Pinpoint the cell where the given text exists, returning its [X, Y] midpoint coordinate. 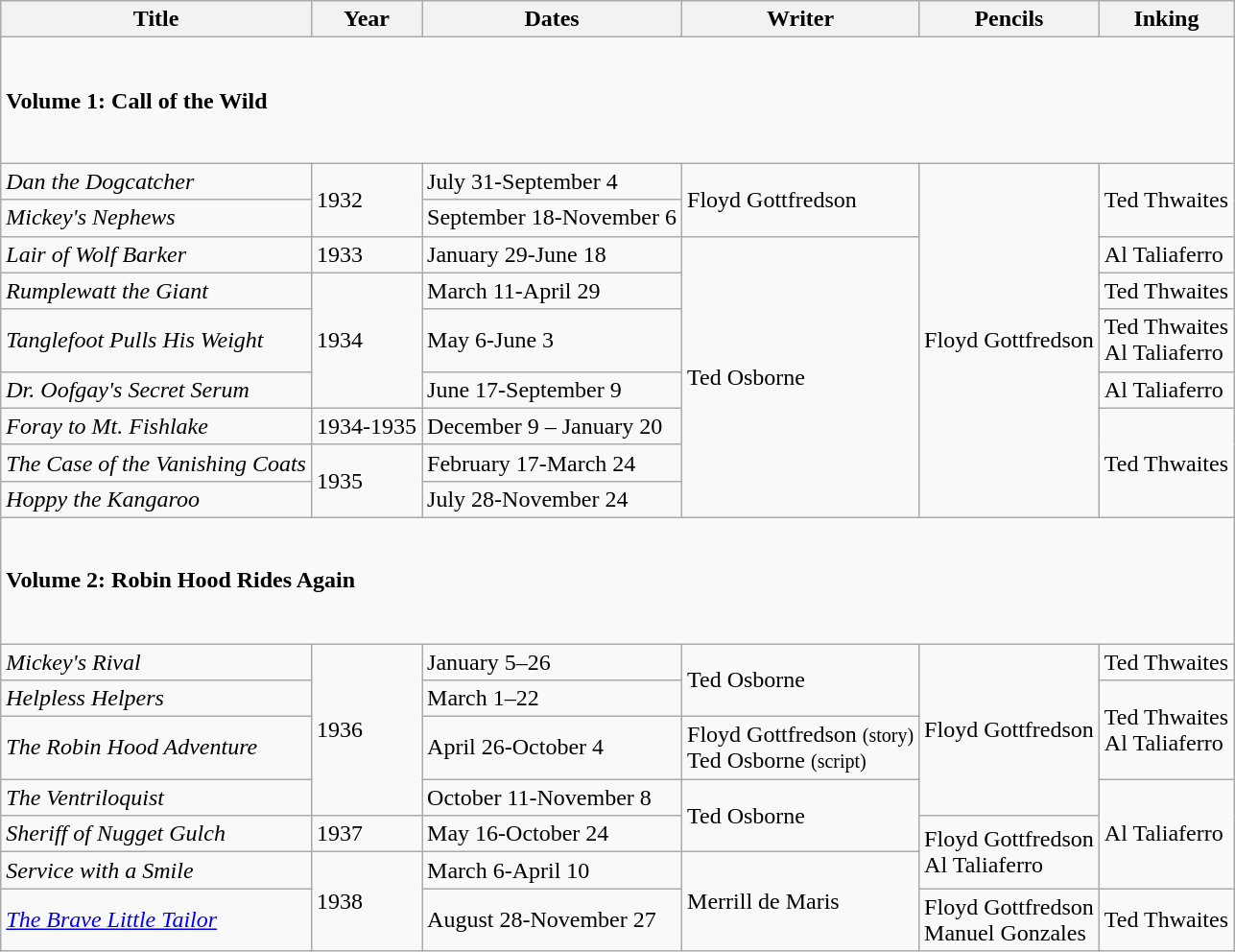
Foray to Mt. Fishlake [156, 426]
1932 [367, 200]
1935 [367, 481]
The Ventriloquist [156, 797]
1936 [367, 729]
1934-1935 [367, 426]
Merrill de Maris [800, 902]
August 28-November 27 [553, 919]
Writer [800, 19]
October 11-November 8 [553, 797]
Floyd GottfredsonManuel Gonzales [1009, 919]
February 17-March 24 [553, 463]
July 31-September 4 [553, 181]
Dates [553, 19]
1938 [367, 902]
Hoppy the Kangaroo [156, 499]
April 26-October 4 [553, 749]
The Robin Hood Adventure [156, 749]
Title [156, 19]
March 1–22 [553, 699]
1937 [367, 834]
Lair of Wolf Barker [156, 254]
June 17-September 9 [553, 390]
Tanglefoot Pulls His Weight [156, 340]
Dr. Oofgay's Secret Serum [156, 390]
May 6-June 3 [553, 340]
December 9 – January 20 [553, 426]
Service with a Smile [156, 870]
Inking [1166, 19]
Floyd Gottfredson (story)Ted Osborne (script) [800, 749]
January 5–26 [553, 661]
Helpless Helpers [156, 699]
1934 [367, 340]
The Case of the Vanishing Coats [156, 463]
The Brave Little Tailor [156, 919]
March 11-April 29 [553, 291]
Volume 2: Robin Hood Rides Again [618, 580]
Dan the Dogcatcher [156, 181]
Rumplewatt the Giant [156, 291]
January 29-June 18 [553, 254]
July 28-November 24 [553, 499]
1933 [367, 254]
Sheriff of Nugget Gulch [156, 834]
Mickey's Rival [156, 661]
March 6-April 10 [553, 870]
Floyd GottfredsonAl Taliaferro [1009, 852]
May 16-October 24 [553, 834]
September 18-November 6 [553, 218]
Volume 1: Call of the Wild [618, 100]
Pencils [1009, 19]
Year [367, 19]
Mickey's Nephews [156, 218]
